Extract the (X, Y) coordinate from the center of the cell holding the provided text.  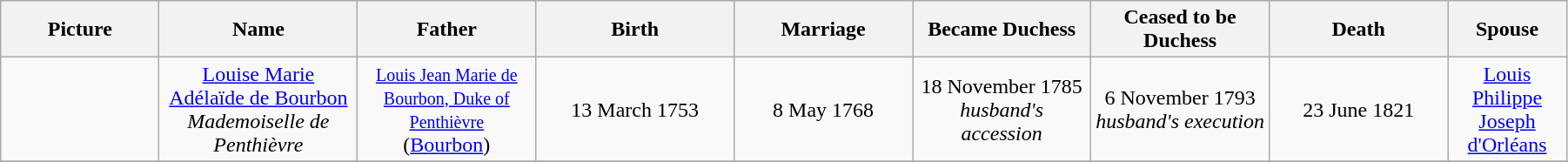
23 June 1821 (1359, 110)
Death (1359, 30)
13 March 1753 (635, 110)
18 November 1785husband's accession (1002, 110)
Picture (80, 30)
Spouse (1507, 30)
Marriage (823, 30)
Louis Jean Marie de Bourbon, Duke of Penthièvre(Bourbon) (447, 110)
Father (447, 30)
Ceased to be Duchess (1180, 30)
Birth (635, 30)
Became Duchess (1002, 30)
Name (258, 30)
8 May 1768 (823, 110)
6 November 1793husband's execution (1180, 110)
Louise Marie Adélaïde de BourbonMademoiselle de Penthièvre (258, 110)
Louis Philippe Joseph d'Orléans (1507, 110)
